Scan for the cell matching the given text and deliver its [X, Y] coordinate at center. 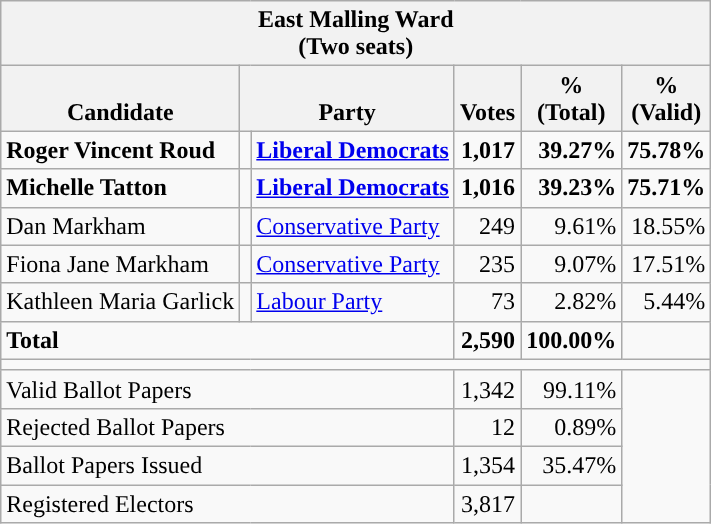
99.11% [572, 389]
17.51% [666, 264]
Candidate [120, 98]
Rejected Ballot Papers [228, 427]
235 [487, 264]
Fiona Jane Markham [120, 264]
Roger Vincent Roud [120, 150]
1,016 [487, 188]
12 [487, 427]
Labour Party [353, 302]
1,017 [487, 150]
73 [487, 302]
5.44% [666, 302]
Michelle Tatton [120, 188]
1,342 [487, 389]
Votes [487, 98]
Valid Ballot Papers [228, 389]
249 [487, 226]
39.23% [572, 188]
39.27% [572, 150]
%(Total) [572, 98]
East Malling Ward(Two seats) [356, 34]
2,590 [487, 340]
9.61% [572, 226]
Ballot Papers Issued [228, 465]
0.89% [572, 427]
75.78% [666, 150]
Dan Markham [120, 226]
1,354 [487, 465]
%(Valid) [666, 98]
Party [348, 98]
3,817 [487, 503]
35.47% [572, 465]
Registered Electors [228, 503]
Total [228, 340]
18.55% [666, 226]
2.82% [572, 302]
Kathleen Maria Garlick [120, 302]
9.07% [572, 264]
100.00% [572, 340]
75.71% [666, 188]
